For the text-containing cell, return its midpoint in [x, y] coordinate format. 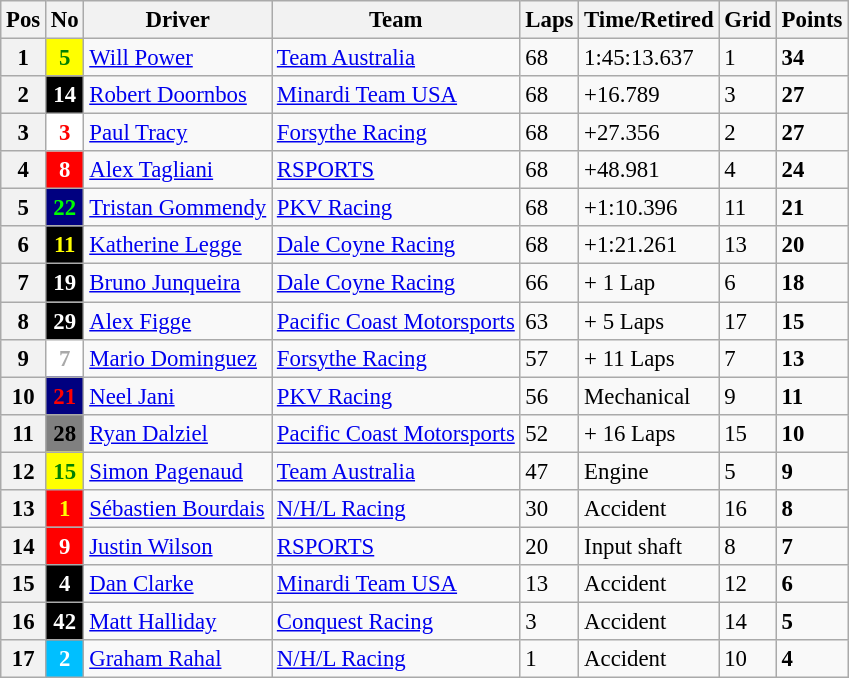
Pos [24, 20]
Alex Figge [178, 321]
+ 5 Laps [649, 321]
24 [812, 170]
57 [550, 358]
1:45:13.637 [649, 58]
Input shaft [649, 546]
Matt Halliday [178, 621]
30 [550, 509]
Driver [178, 20]
+1:10.396 [649, 208]
Graham Rahal [178, 659]
Mario Dominguez [178, 358]
Paul Tracy [178, 133]
Tristan Gommendy [178, 208]
34 [812, 58]
+ 1 Lap [649, 283]
Dan Clarke [178, 584]
66 [550, 283]
Will Power [178, 58]
42 [65, 621]
Points [812, 20]
Team [396, 20]
28 [65, 433]
No [65, 20]
Ryan Dalziel [178, 433]
63 [550, 321]
Alex Tagliani [178, 170]
52 [550, 433]
Laps [550, 20]
+16.789 [649, 95]
Mechanical [649, 396]
Sébastien Bourdais [178, 509]
+ 16 Laps [649, 433]
Grid [748, 20]
Bruno Junqueira [178, 283]
+1:21.261 [649, 245]
Robert Doornbos [178, 95]
18 [812, 283]
Conquest Racing [396, 621]
Justin Wilson [178, 546]
Katherine Legge [178, 245]
19 [65, 283]
56 [550, 396]
+27.356 [649, 133]
+ 11 Laps [649, 358]
+48.981 [649, 170]
Simon Pagenaud [178, 471]
22 [65, 208]
Engine [649, 471]
47 [550, 471]
29 [65, 321]
Neel Jani [178, 396]
Time/Retired [649, 20]
